Determine the [x, y] coordinate at the center of the cell enclosing the given text.  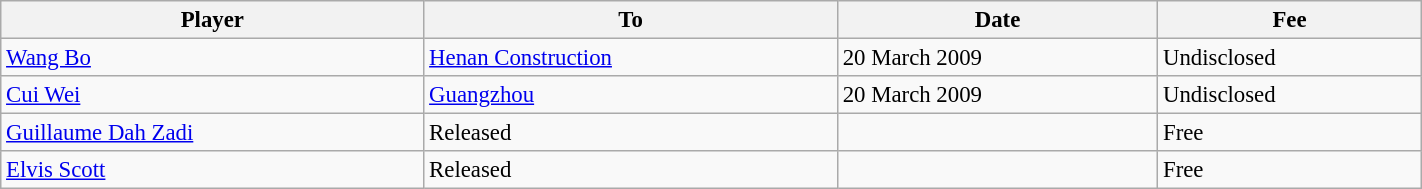
Henan Construction [631, 58]
Guangzhou [631, 95]
Wang Bo [212, 58]
Player [212, 20]
Fee [1290, 20]
Date [997, 20]
Elvis Scott [212, 170]
Cui Wei [212, 95]
Guillaume Dah Zadi [212, 133]
To [631, 20]
